Locate the cell with the specified text and output its [X, Y] center coordinate. 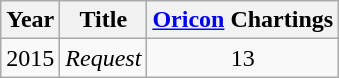
Year [30, 20]
Title [104, 20]
2015 [30, 58]
13 [243, 58]
Oricon Chartings [243, 20]
Request [104, 58]
